Provide the [x, y] coordinate of the cell's center where the given text is located.  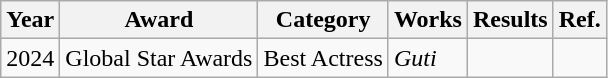
Works [428, 20]
Year [30, 20]
Category [323, 20]
2024 [30, 58]
Results [510, 20]
Best Actress [323, 58]
Global Star Awards [159, 58]
Guti [428, 58]
Ref. [580, 20]
Award [159, 20]
